Detect which cell encompasses the target text, then output its (X, Y) center coordinate. 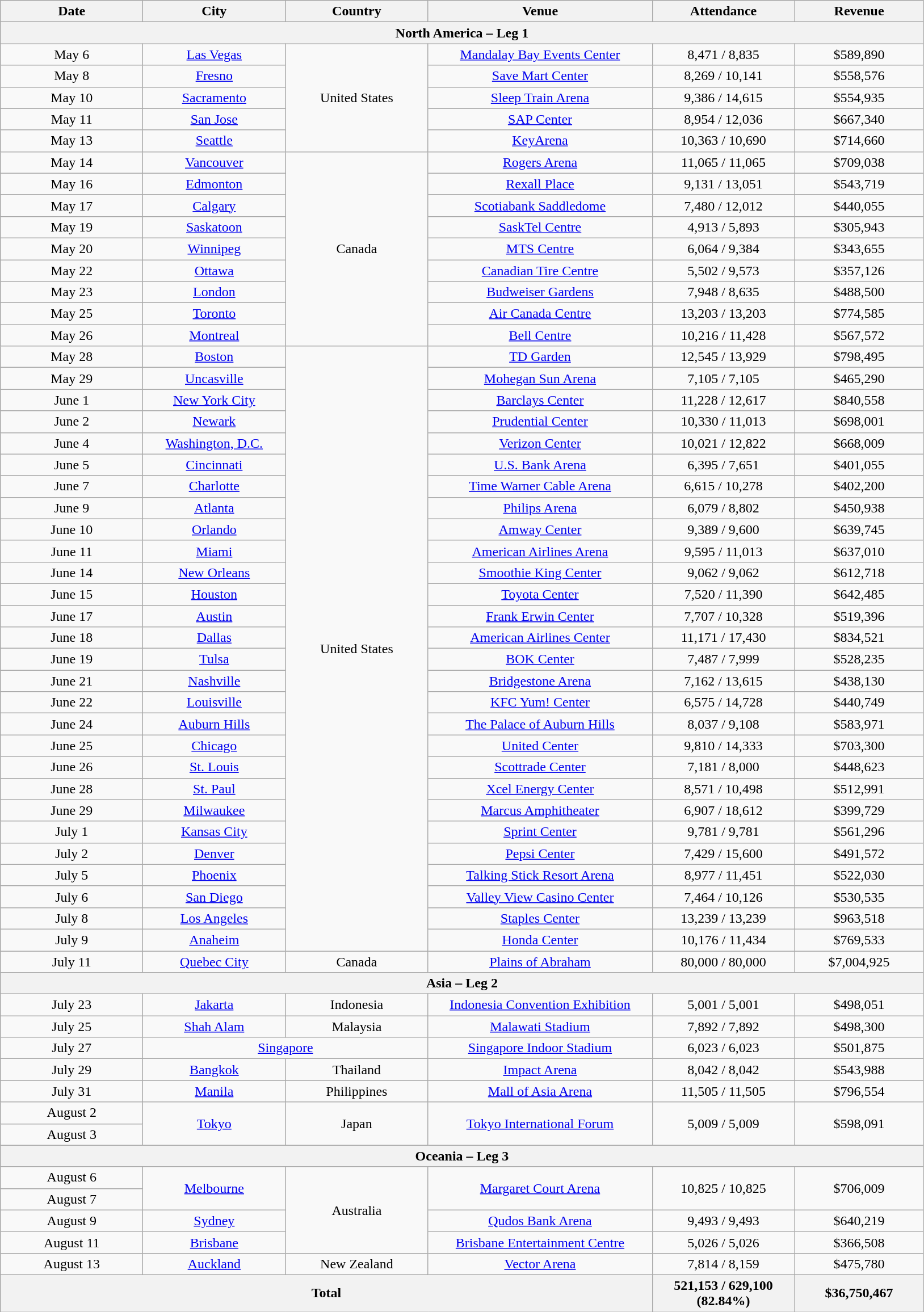
$440,749 (859, 703)
May 19 (72, 227)
9,131 / 13,051 (723, 184)
7,520 / 11,390 (723, 594)
Ottawa (215, 271)
July 31 (72, 1091)
SAP Center (540, 119)
Revenue (859, 11)
June 4 (72, 443)
$703,300 (859, 746)
80,000 / 80,000 (723, 962)
$567,572 (859, 335)
7,814 / 8,159 (723, 1264)
Staples Center (540, 918)
May 22 (72, 271)
June 18 (72, 638)
11,505 / 11,505 (723, 1091)
8,471 / 8,835 (723, 54)
July 9 (72, 940)
5,502 / 9,573 (723, 271)
Charlotte (215, 486)
SaskTel Centre (540, 227)
$438,130 (859, 681)
August 13 (72, 1264)
MTS Centre (540, 249)
Singapore (285, 1048)
KFC Yum! Center (540, 703)
11,228 / 12,617 (723, 400)
Time Warner Cable Arena (540, 486)
May 13 (72, 141)
July 8 (72, 918)
Los Angeles (215, 918)
August 9 (72, 1221)
August 7 (72, 1199)
6,907 / 18,612 (723, 810)
July 29 (72, 1070)
Indonesia (356, 1005)
May 10 (72, 98)
July 27 (72, 1048)
$366,508 (859, 1242)
Orlando (215, 529)
$530,535 (859, 897)
10,176 / 11,434 (723, 940)
Save Mart Center (540, 76)
May 26 (72, 335)
Plains of Abraham (540, 962)
Smoothie King Center (540, 573)
Auburn Hills (215, 724)
Xcel Energy Center (540, 789)
Atlanta (215, 508)
4,913 / 5,893 (723, 227)
$448,623 (859, 767)
Brisbane (215, 1242)
June 28 (72, 789)
May 17 (72, 205)
7,429 / 15,600 (723, 853)
Asia – Leg 2 (462, 983)
May 28 (72, 357)
New Zealand (356, 1264)
$402,200 (859, 486)
Budweiser Gardens (540, 292)
May 11 (72, 119)
August 6 (72, 1178)
7,105 / 7,105 (723, 379)
5,001 / 5,001 (723, 1005)
$357,126 (859, 271)
Cincinnati (215, 465)
$714,660 (859, 141)
6,395 / 7,651 (723, 465)
12,545 / 13,929 (723, 357)
9,062 / 9,062 (723, 573)
8,037 / 9,108 (723, 724)
Thailand (356, 1070)
Honda Center (540, 940)
Anaheim (215, 940)
$709,038 (859, 162)
9,389 / 9,600 (723, 529)
$769,533 (859, 940)
Prudential Center (540, 422)
7,181 / 8,000 (723, 767)
10,825 / 10,825 (723, 1188)
13,203 / 13,203 (723, 314)
9,595 / 11,013 (723, 551)
U.S. Bank Arena (540, 465)
Bridgestone Arena (540, 681)
8,977 / 11,451 (723, 875)
Vector Arena (540, 1264)
$519,396 (859, 616)
$401,055 (859, 465)
San Diego (215, 897)
$639,745 (859, 529)
July 25 (72, 1027)
$612,718 (859, 573)
$501,875 (859, 1048)
June 1 (72, 400)
May 8 (72, 76)
$554,935 (859, 98)
Fresno (215, 76)
Toronto (215, 314)
$706,009 (859, 1188)
7,948 / 8,635 (723, 292)
Rogers Arena (540, 162)
July 5 (72, 875)
July 1 (72, 832)
June 19 (72, 659)
City (215, 11)
Philips Arena (540, 508)
Brisbane Entertainment Centre (540, 1242)
$498,051 (859, 1005)
$522,030 (859, 875)
Milwaukee (215, 810)
$440,055 (859, 205)
Edmonton (215, 184)
Malaysia (356, 1027)
August 11 (72, 1242)
May 23 (72, 292)
$512,991 (859, 789)
$343,655 (859, 249)
June 26 (72, 767)
Talking Stick Resort Arena (540, 875)
$498,300 (859, 1027)
Houston (215, 594)
Verizon Center (540, 443)
$698,001 (859, 422)
Auckland (215, 1264)
Quebec City (215, 962)
$667,340 (859, 119)
11,065 / 11,065 (723, 162)
Sprint Center (540, 832)
May 16 (72, 184)
$598,091 (859, 1124)
$583,971 (859, 724)
Newark (215, 422)
Tokyo International Forum (540, 1124)
Tokyo (215, 1124)
TD Garden (540, 357)
521,153 / 629,100 (82.84%) (723, 1293)
Valley View Casino Center (540, 897)
$399,729 (859, 810)
Boston (215, 357)
Mall of Asia Arena (540, 1091)
New Orleans (215, 573)
May 14 (72, 162)
Melbourne (215, 1188)
June 5 (72, 465)
Sydney (215, 1221)
June 29 (72, 810)
Miami (215, 551)
May 6 (72, 54)
July 2 (72, 853)
$528,235 (859, 659)
New York City (215, 400)
8,954 / 12,036 (723, 119)
Dallas (215, 638)
Kansas City (215, 832)
KeyArena (540, 141)
10,216 / 11,428 (723, 335)
5,026 / 5,026 (723, 1242)
Las Vegas (215, 54)
Australia (356, 1210)
Jakarta (215, 1005)
9,781 / 9,781 (723, 832)
June 24 (72, 724)
Margaret Court Arena (540, 1188)
5,009 / 5,009 (723, 1124)
May 29 (72, 379)
Malawati Stadium (540, 1027)
8,269 / 10,141 (723, 76)
June 10 (72, 529)
$305,943 (859, 227)
Winnipeg (215, 249)
June 21 (72, 681)
May 20 (72, 249)
Mandalay Bay Events Center (540, 54)
Calgary (215, 205)
$589,890 (859, 54)
Singapore Indoor Stadium (540, 1048)
Date (72, 11)
American Airlines Center (540, 638)
Denver (215, 853)
Frank Erwin Center (540, 616)
North America – Leg 1 (462, 33)
$543,988 (859, 1070)
6,615 / 10,278 (723, 486)
June 14 (72, 573)
Philippines (356, 1091)
7,464 / 10,126 (723, 897)
June 9 (72, 508)
Canadian Tire Centre (540, 271)
Sleep Train Arena (540, 98)
$558,576 (859, 76)
$561,296 (859, 832)
Mohegan Sun Arena (540, 379)
9,810 / 14,333 (723, 746)
Japan (356, 1124)
BOK Center (540, 659)
June 7 (72, 486)
$637,010 (859, 551)
$668,009 (859, 443)
Louisville (215, 703)
London (215, 292)
$450,938 (859, 508)
Washington, D.C. (215, 443)
6,064 / 9,384 (723, 249)
Amway Center (540, 529)
June 15 (72, 594)
Indonesia Convention Exhibition (540, 1005)
6,575 / 14,728 (723, 703)
$840,558 (859, 400)
10,021 / 12,822 (723, 443)
Montreal (215, 335)
Bangkok (215, 1070)
May 25 (72, 314)
6,079 / 8,802 (723, 508)
Country (356, 11)
$642,485 (859, 594)
Total (326, 1293)
13,239 / 13,239 (723, 918)
8,571 / 10,498 (723, 789)
Chicago (215, 746)
Shah Alam (215, 1027)
San Jose (215, 119)
$796,554 (859, 1091)
Impact Arena (540, 1070)
7,480 / 12,012 (723, 205)
Air Canada Centre (540, 314)
The Palace of Auburn Hills (540, 724)
Manila (215, 1091)
$543,719 (859, 184)
Qudos Bank Arena (540, 1221)
August 3 (72, 1134)
American Airlines Arena (540, 551)
Rexall Place (540, 184)
Attendance (723, 11)
Oceania – Leg 3 (462, 1156)
Sacramento (215, 98)
Uncasville (215, 379)
7,162 / 13,615 (723, 681)
$774,585 (859, 314)
July 11 (72, 962)
Phoenix (215, 875)
Marcus Amphitheater (540, 810)
$640,219 (859, 1221)
Toyota Center (540, 594)
July 23 (72, 1005)
$475,780 (859, 1264)
9,493 / 9,493 (723, 1221)
Bell Centre (540, 335)
10,363 / 10,690 (723, 141)
Venue (540, 11)
June 17 (72, 616)
$36,750,467 (859, 1293)
11,171 / 17,430 (723, 638)
St. Paul (215, 789)
Seattle (215, 141)
7,487 / 7,999 (723, 659)
United Center (540, 746)
6,023 / 6,023 (723, 1048)
$834,521 (859, 638)
June 25 (72, 746)
$465,290 (859, 379)
9,386 / 14,615 (723, 98)
July 6 (72, 897)
Scottrade Center (540, 767)
Saskatoon (215, 227)
St. Louis (215, 767)
$488,500 (859, 292)
August 2 (72, 1113)
Vancouver (215, 162)
$491,572 (859, 853)
7,707 / 10,328 (723, 616)
$7,004,925 (859, 962)
$798,495 (859, 357)
$963,518 (859, 918)
Austin (215, 616)
7,892 / 7,892 (723, 1027)
Scotiabank Saddledome (540, 205)
Tulsa (215, 659)
8,042 / 8,042 (723, 1070)
Pepsi Center (540, 853)
June 2 (72, 422)
June 22 (72, 703)
Nashville (215, 681)
Barclays Center (540, 400)
June 11 (72, 551)
10,330 / 11,013 (723, 422)
